Detect which cell encompasses the target text, then output its (x, y) center coordinate. 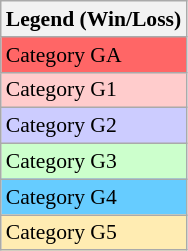
Category GA (94, 55)
Legend (Win/Loss) (94, 19)
Category G3 (94, 162)
Category G4 (94, 197)
Category G1 (94, 90)
Category G5 (94, 233)
Category G2 (94, 126)
